Return (X, Y) of the center of cell containing provided text 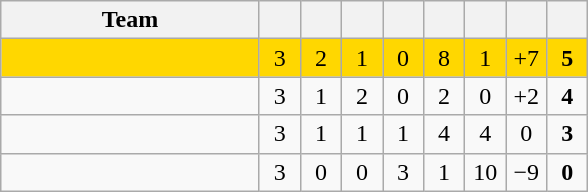
5 (568, 58)
Team (130, 20)
8 (444, 58)
+2 (526, 96)
+7 (526, 58)
10 (486, 172)
−9 (526, 172)
